Find where the given text appears and provide that cell's center as [X, Y] coordinate. 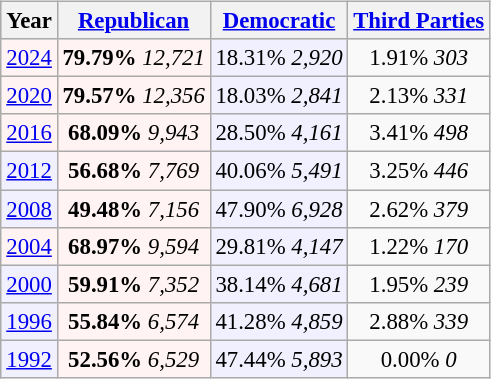
2008 [29, 209]
2016 [29, 133]
2000 [29, 284]
2004 [29, 246]
18.03% 2,841 [279, 96]
Democratic [279, 21]
49.48% 7,156 [134, 209]
59.91% 7,352 [134, 284]
2024 [29, 58]
Year [29, 21]
1996 [29, 321]
1.95% 239 [419, 284]
2012 [29, 171]
79.57% 12,356 [134, 96]
2020 [29, 96]
68.97% 9,594 [134, 246]
52.56% 6,529 [134, 359]
2.88% 339 [419, 321]
1.22% 170 [419, 246]
3.25% 446 [419, 171]
56.68% 7,769 [134, 171]
2.62% 379 [419, 209]
68.09% 9,943 [134, 133]
38.14% 4,681 [279, 284]
55.84% 6,574 [134, 321]
40.06% 5,491 [279, 171]
47.44% 5,893 [279, 359]
28.50% 4,161 [279, 133]
79.79% 12,721 [134, 58]
Republican [134, 21]
1.91% 303 [419, 58]
47.90% 6,928 [279, 209]
1992 [29, 359]
29.81% 4,147 [279, 246]
2.13% 331 [419, 96]
0.00% 0 [419, 359]
18.31% 2,920 [279, 58]
Third Parties [419, 21]
41.28% 4,859 [279, 321]
3.41% 498 [419, 133]
